For the text-containing cell, return its midpoint in [X, Y] coordinate format. 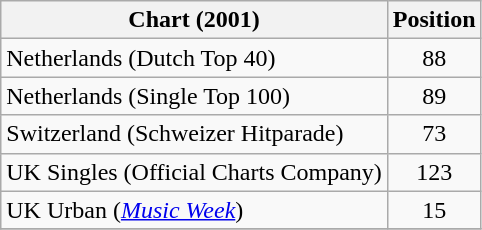
89 [434, 96]
Switzerland (Schweizer Hitparade) [194, 134]
UK Singles (Official Charts Company) [194, 172]
73 [434, 134]
88 [434, 58]
123 [434, 172]
15 [434, 210]
Netherlands (Dutch Top 40) [194, 58]
Position [434, 20]
UK Urban (Music Week) [194, 210]
Netherlands (Single Top 100) [194, 96]
Chart (2001) [194, 20]
